For the text-containing cell, return its midpoint in (X, Y) coordinate format. 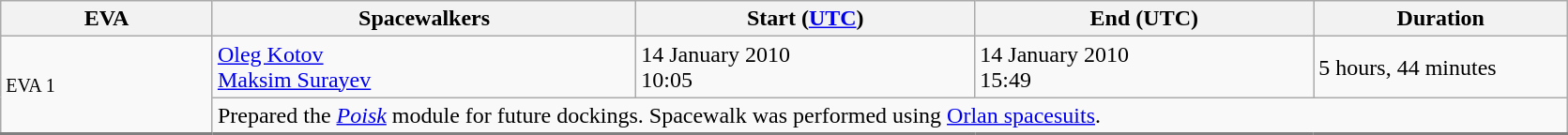
5 hours, 44 minutes (1441, 67)
Spacewalkers (424, 19)
14 January 201015:49 (1145, 67)
Start (UTC) (805, 19)
Oleg KotovMaksim Surayev (424, 67)
Prepared the Poisk module for future dockings. Spacewalk was performed using Orlan spacesuits. (890, 116)
End (UTC) (1145, 19)
EVA 1 (107, 85)
Duration (1441, 19)
14 January 201010:05 (805, 67)
EVA (107, 19)
